Determine the [x, y] coordinate at the center of the cell enclosing the given text.  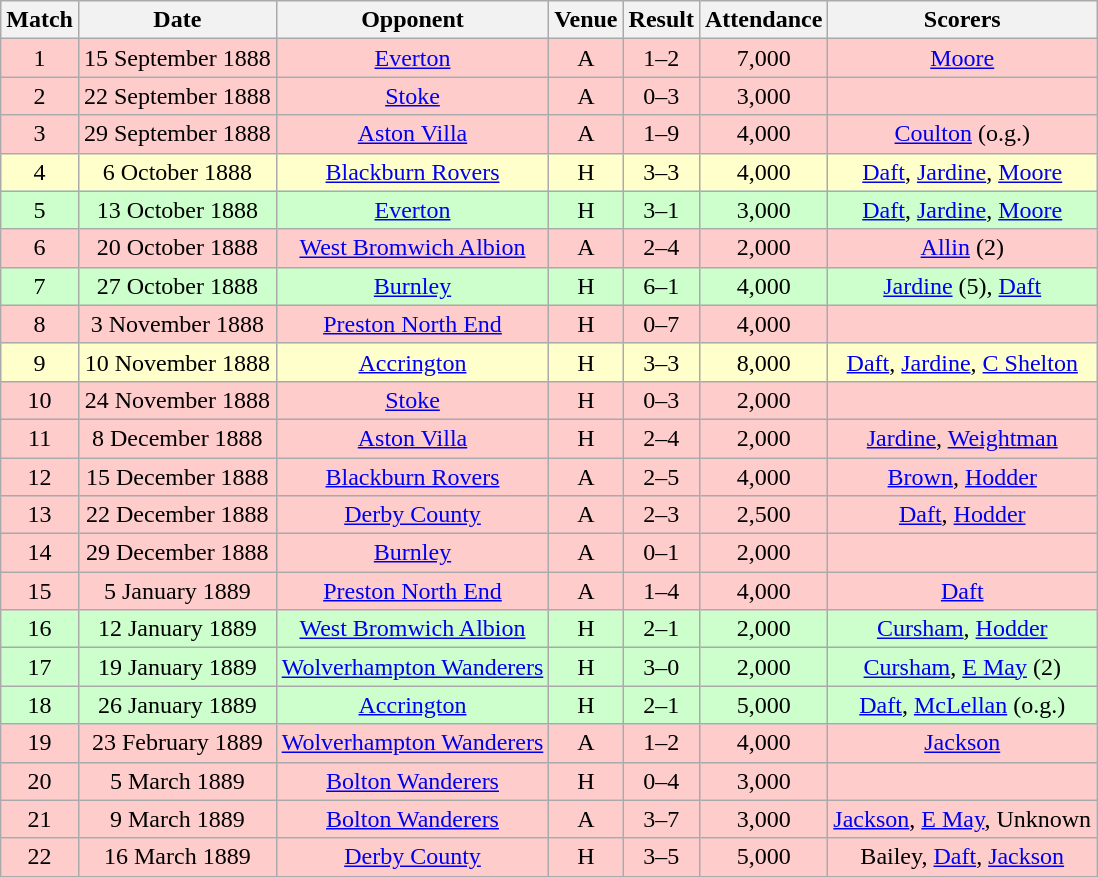
4 [40, 172]
29 December 1888 [177, 553]
1–9 [661, 134]
Daft, McLellan (o.g.) [962, 705]
20 October 1888 [177, 248]
14 [40, 553]
24 November 1888 [177, 400]
7 [40, 286]
22 September 1888 [177, 96]
0–1 [661, 553]
20 [40, 781]
11 [40, 438]
3 [40, 134]
10 November 1888 [177, 362]
Jardine (5), Daft [962, 286]
3–5 [661, 857]
2–3 [661, 515]
8 December 1888 [177, 438]
12 January 1889 [177, 629]
27 October 1888 [177, 286]
15 September 1888 [177, 58]
9 March 1889 [177, 819]
6 [40, 248]
10 [40, 400]
19 January 1889 [177, 667]
3–1 [661, 210]
3 November 1888 [177, 324]
16 March 1889 [177, 857]
5 March 1889 [177, 781]
17 [40, 667]
8 [40, 324]
6 October 1888 [177, 172]
5 January 1889 [177, 591]
Allin (2) [962, 248]
Brown, Hodder [962, 477]
16 [40, 629]
Cursham, E May (2) [962, 667]
18 [40, 705]
Date [177, 20]
26 January 1889 [177, 705]
Match [40, 20]
22 December 1888 [177, 515]
Venue [586, 20]
0–4 [661, 781]
Daft, Jardine, C Shelton [962, 362]
3–7 [661, 819]
Daft [962, 591]
Cursham, Hodder [962, 629]
Jackson [962, 743]
6–1 [661, 286]
7,000 [763, 58]
Jackson, E May, Unknown [962, 819]
2 [40, 96]
13 [40, 515]
Opponent [412, 20]
0–7 [661, 324]
1–4 [661, 591]
3–0 [661, 667]
22 [40, 857]
Attendance [763, 20]
Daft, Hodder [962, 515]
9 [40, 362]
19 [40, 743]
Coulton (o.g.) [962, 134]
12 [40, 477]
23 February 1889 [177, 743]
29 September 1888 [177, 134]
8,000 [763, 362]
1 [40, 58]
15 [40, 591]
Bailey, Daft, Jackson [962, 857]
21 [40, 819]
Result [661, 20]
Scorers [962, 20]
5 [40, 210]
15 December 1888 [177, 477]
13 October 1888 [177, 210]
Moore [962, 58]
Jardine, Weightman [962, 438]
2–5 [661, 477]
2,500 [763, 515]
